Capture the cell that displays the provided text and extract its (X, Y) central coordinate. 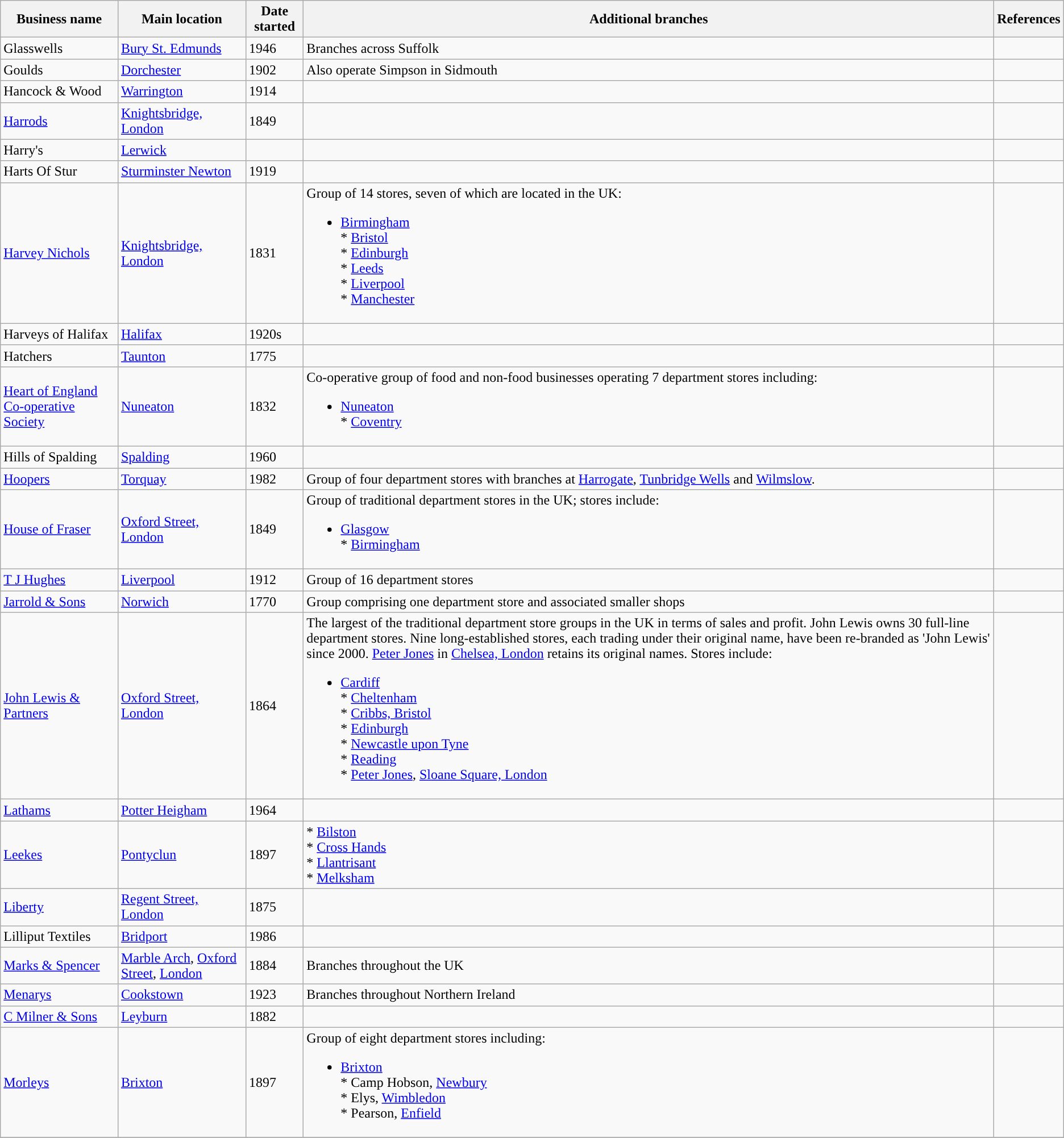
Brixton (182, 1082)
Harvey Nichols (59, 253)
1831 (274, 253)
Sturminster Newton (182, 172)
Marble Arch, Oxford Street, London (182, 966)
Branches across Suffolk (649, 48)
Branches throughout Northern Ireland (649, 995)
1923 (274, 995)
C Milner & Sons (59, 1016)
Group of four department stores with branches at Harrogate, Tunbridge Wells and Wilmslow. (649, 479)
Branches throughout the UK (649, 966)
Glasswells (59, 48)
1882 (274, 1016)
1920s (274, 334)
Menarys (59, 995)
John Lewis & Partners (59, 706)
Group of 14 stores, seven of which are located in the UK:Birmingham* Bristol* Edinburgh* Leeds* Liverpool* Manchester (649, 253)
Cookstown (182, 995)
T J Hughes (59, 580)
1775 (274, 356)
Group of traditional department stores in the UK; stores include:Glasgow * Birmingham (649, 530)
House of Fraser (59, 530)
Norwich (182, 602)
Leyburn (182, 1016)
1864 (274, 706)
1902 (274, 70)
Lilliput Textiles (59, 936)
1912 (274, 580)
Liverpool (182, 580)
Torquay (182, 479)
Date started (274, 19)
Bridport (182, 936)
Group of eight department stores including:Brixton * Camp Hobson, Newbury * Elys, Wimbledon * Pearson, Enfield (649, 1082)
Leekes (59, 854)
* Bilston * Cross Hands * Llantrisant * Melksham (649, 854)
1914 (274, 91)
Potter Heigham (182, 810)
Taunton (182, 356)
Harrods (59, 120)
Morleys (59, 1082)
Hoopers (59, 479)
Pontyclun (182, 854)
1919 (274, 172)
Harts Of Stur (59, 172)
Additional branches (649, 19)
Goulds (59, 70)
Nuneaton (182, 406)
Hatchers (59, 356)
Liberty (59, 907)
Warrington (182, 91)
1960 (274, 457)
1982 (274, 479)
1832 (274, 406)
1946 (274, 48)
Heart of England Co-operative Society (59, 406)
Business name (59, 19)
Harry's (59, 150)
Group of 16 department stores (649, 580)
Harveys of Halifax (59, 334)
Regent Street, London (182, 907)
1875 (274, 907)
Hancock & Wood (59, 91)
Bury St. Edmunds (182, 48)
Marks & Spencer (59, 966)
Dorchester (182, 70)
1964 (274, 810)
1884 (274, 966)
References (1029, 19)
Lathams (59, 810)
Halifax (182, 334)
Co-operative group of food and non-food businesses operating 7 department stores including:Nuneaton * Coventry (649, 406)
Hills of Spalding (59, 457)
Spalding (182, 457)
Lerwick (182, 150)
1986 (274, 936)
1770 (274, 602)
Main location (182, 19)
Group comprising one department store and associated smaller shops (649, 602)
Jarrold & Sons (59, 602)
Also operate Simpson in Sidmouth (649, 70)
